Identify which cell holds the provided text, then report its (X, Y) central coordinate. 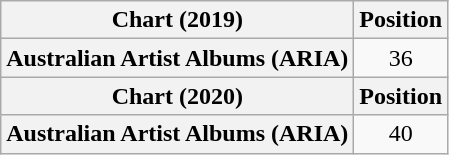
Chart (2020) (178, 96)
Chart (2019) (178, 20)
36 (401, 58)
40 (401, 134)
